From the cell containing the given text, extract its center point as [x, y] coordinate. 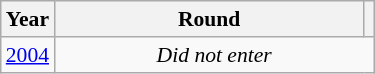
Year [28, 19]
Did not enter [214, 55]
Round [209, 19]
2004 [28, 55]
